Provide the (X, Y) coordinate of the cell's center where the given text is located.  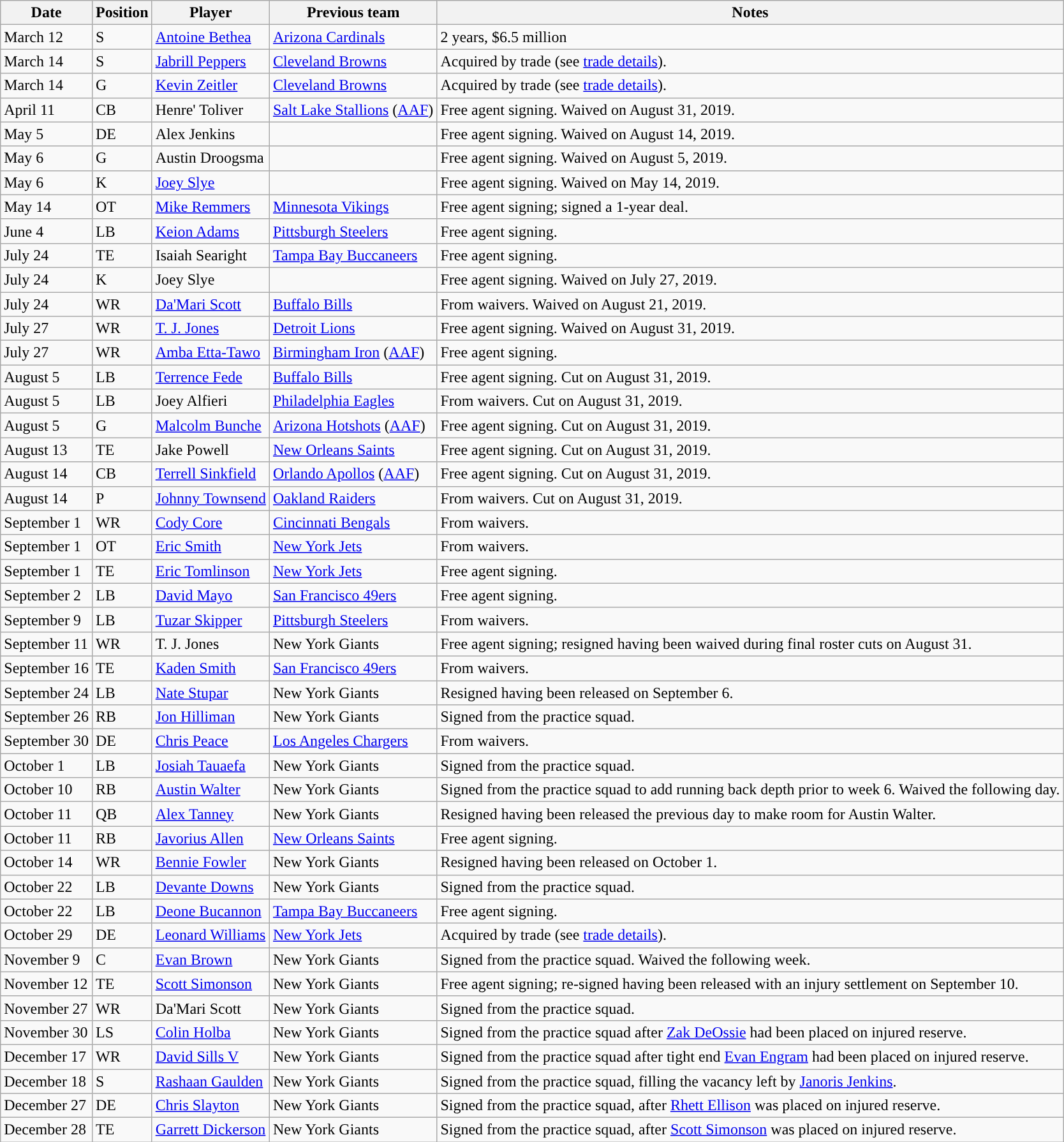
Austin Walter (211, 790)
Birmingham Iron (AAF) (353, 353)
Austin Droogsma (211, 158)
2 years, $6.5 million (750, 37)
Los Angeles Chargers (353, 741)
Josiah Tauaefa (211, 766)
Player (211, 13)
From waivers. Waived on August 21, 2019. (750, 304)
Garrett Dickerson (211, 1130)
Johnny Townsend (211, 498)
Detroit Lions (353, 329)
March 12 (47, 37)
November 27 (47, 1008)
Eric Smith (211, 547)
Signed from the practice squad. Waived the following week. (750, 960)
October 29 (47, 935)
Alex Jenkins (211, 134)
Free agent signing; signed a 1-year deal. (750, 207)
Nate Stupar (211, 692)
December 18 (47, 1081)
November 12 (47, 984)
Signed from the practice squad to add running back depth prior to week 6. Waived the following day. (750, 790)
September 11 (47, 644)
Position (122, 13)
October 1 (47, 766)
April 11 (47, 110)
Philadelphia Eagles (353, 401)
C (122, 960)
Chris Slayton (211, 1106)
Date (47, 13)
David Sills V (211, 1057)
Free agent signing. Waived on August 14, 2019. (750, 134)
Eric Tomlinson (211, 571)
Resigned having been released on October 1. (750, 863)
Terrell Sinkfield (211, 474)
Oakland Raiders (353, 498)
Free agent signing. Waived on July 27, 2019. (750, 279)
Resigned having been released on September 6. (750, 692)
Free agent signing; re-signed having been released with an injury settlement on September 10. (750, 984)
QB (122, 814)
Jake Powell (211, 450)
Kaden Smith (211, 668)
Evan Brown (211, 960)
September 2 (47, 595)
October 14 (47, 863)
Signed from the practice squad after Zak DeOssie had been placed on injured reserve. (750, 1032)
December 17 (47, 1057)
Mike Remmers (211, 207)
Antoine Bethea (211, 37)
May 5 (47, 134)
Joey Alfieri (211, 401)
Signed from the practice squad, after Rhett Ellison was placed on injured reserve. (750, 1106)
September 24 (47, 692)
Signed from the practice squad, filling the vacancy left by Janoris Jenkins. (750, 1081)
Cincinnati Bengals (353, 523)
P (122, 498)
Alex Tanney (211, 814)
Arizona Hotshots (AAF) (353, 426)
Jabrill Peppers (211, 61)
Salt Lake Stallions (AAF) (353, 110)
Devante Downs (211, 887)
Orlando Apollos (AAF) (353, 474)
Cody Core (211, 523)
Minnesota Vikings (353, 207)
Jon Hilliman (211, 717)
LS (122, 1032)
Amba Etta-Tawo (211, 353)
Bennie Fowler (211, 863)
Terrence Fede (211, 377)
September 26 (47, 717)
Malcolm Bunche (211, 426)
Free agent signing. Waived on May 14, 2019. (750, 182)
November 9 (47, 960)
Signed from the practice squad after tight end Evan Engram had been placed on injured reserve. (750, 1057)
September 16 (47, 668)
Signed from the practice squad, after Scott Simonson was placed on injured reserve. (750, 1130)
Kevin Zeitler (211, 85)
Previous team (353, 13)
May 14 (47, 207)
Scott Simonson (211, 984)
Chris Peace (211, 741)
Deone Bucannon (211, 911)
November 30 (47, 1032)
Leonard Williams (211, 935)
Rashaan Gaulden (211, 1081)
Isaiah Searight (211, 255)
December 28 (47, 1130)
Javorius Allen (211, 838)
August 13 (47, 450)
Colin Holba (211, 1032)
Resigned having been released the previous day to make room for Austin Walter. (750, 814)
September 30 (47, 741)
David Mayo (211, 595)
June 4 (47, 231)
Free agent signing; resigned having been waived during final roster cuts on August 31. (750, 644)
September 9 (47, 619)
Keion Adams (211, 231)
October 10 (47, 790)
Notes (750, 13)
Henre' Toliver (211, 110)
Arizona Cardinals (353, 37)
Tuzar Skipper (211, 619)
December 27 (47, 1106)
Free agent signing. Waived on August 5, 2019. (750, 158)
